Extract the (X, Y) coordinate from the center of the cell holding the provided text.  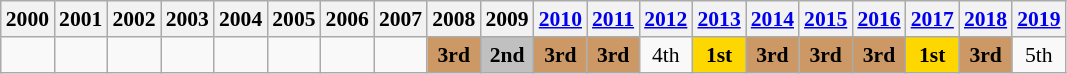
2000 (28, 19)
2016 (878, 19)
2006 (348, 19)
5th (1038, 55)
2012 (666, 19)
4th (666, 55)
2004 (240, 19)
2015 (826, 19)
2019 (1038, 19)
2007 (400, 19)
2013 (718, 19)
2002 (134, 19)
2011 (613, 19)
2nd (506, 55)
2010 (560, 19)
2009 (506, 19)
2003 (188, 19)
2001 (80, 19)
2008 (454, 19)
2005 (294, 19)
2014 (772, 19)
2017 (932, 19)
2018 (986, 19)
